Detect which cell encompasses the target text, then output its (x, y) center coordinate. 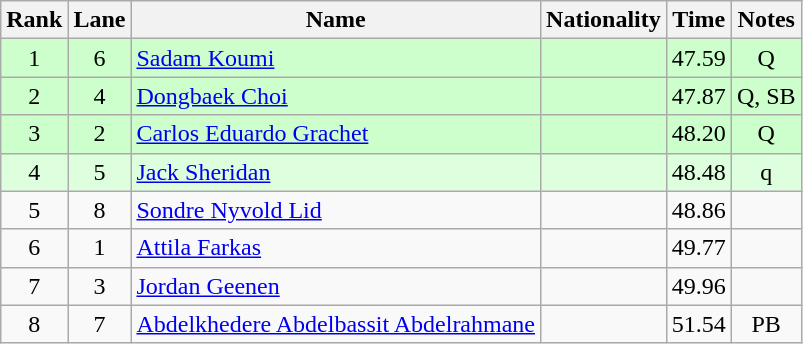
Name (336, 20)
Dongbaek Choi (336, 96)
Time (698, 20)
47.87 (698, 96)
Abdelkhedere Abdelbassit Abdelrahmane (336, 324)
Jordan Geenen (336, 286)
Nationality (604, 20)
47.59 (698, 58)
Attila Farkas (336, 248)
Sadam Koumi (336, 58)
q (766, 172)
Sondre Nyvold Lid (336, 210)
48.86 (698, 210)
PB (766, 324)
Carlos Eduardo Grachet (336, 134)
Q, SB (766, 96)
Notes (766, 20)
49.77 (698, 248)
48.20 (698, 134)
Lane (100, 20)
48.48 (698, 172)
51.54 (698, 324)
49.96 (698, 286)
Rank (34, 20)
Jack Sheridan (336, 172)
